Pinpoint the cell where the given text exists, returning its (x, y) midpoint coordinate. 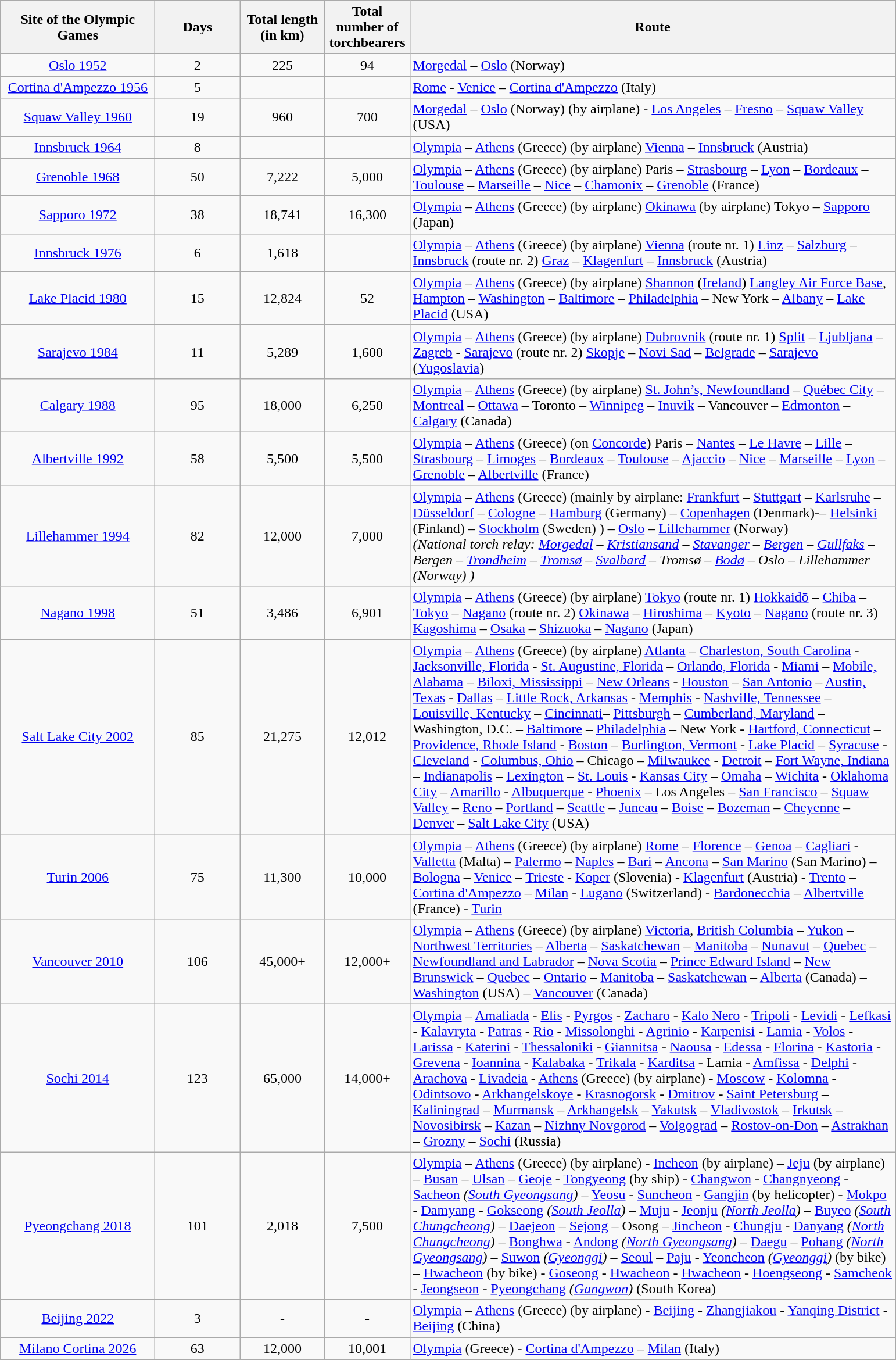
1,600 (367, 352)
Oslo 1952 (78, 65)
Albertville 1992 (78, 459)
Lake Placid 1980 (78, 298)
5 (198, 87)
18,000 (282, 405)
75 (198, 877)
82 (198, 536)
7,222 (282, 177)
85 (198, 737)
Innsbruck 1964 (78, 147)
2 (198, 65)
15 (198, 298)
5,000 (367, 177)
Olympia – Athens (Greece) (by airplane) Okinawa (by airplane) Tokyo – Sapporo (Japan) (653, 215)
19 (198, 117)
Olympia – Athens (Greece) (by airplane) Vienna – Innsbruck (Austria) (653, 147)
50 (198, 177)
Cortina d'Ampezzo 1956 (78, 87)
7,000 (367, 536)
6,250 (367, 405)
7,500 (367, 1226)
52 (367, 298)
Olympia (Greece) - Cortina d'Ampezzo – Milan (Italy) (653, 1348)
Olympia – Athens (Greece) (by airplane) Paris – Strasbourg – Lyon – Bordeaux – Toulouse – Marseille – Nice – Chamonix – Grenoble (France) (653, 177)
101 (198, 1226)
11,300 (282, 877)
Salt Lake City 2002 (78, 737)
14,000+ (367, 1078)
Innsbruck 1976 (78, 252)
106 (198, 962)
Total number of torchbearers (367, 27)
3 (198, 1318)
Morgedal – Oslo (Norway) (653, 65)
Morgedal – Oslo (Norway) (by airplane) - Los Angeles – Fresno – Squaw Valley (USA) (653, 117)
63 (198, 1348)
Grenoble 1968 (78, 177)
225 (282, 65)
Sapporo 1972 (78, 215)
Total length (in km) (282, 27)
1,618 (282, 252)
Rome - Venice – Cortina d'Ampezzo (Italy) (653, 87)
Squaw Valley 1960 (78, 117)
16,300 (367, 215)
12,000+ (367, 962)
10,000 (367, 877)
Olympia – Athens (Greece) (by airplane) - Beijing - Zhangjiakou - Yanqing District - Beijing (China) (653, 1318)
Beijing 2022 (78, 1318)
5,289 (282, 352)
21,275 (282, 737)
58 (198, 459)
Calgary 1988 (78, 405)
Days (198, 27)
18,741 (282, 215)
Milano Cortina 2026 (78, 1348)
51 (198, 613)
2,018 (282, 1226)
700 (367, 117)
Nagano 1998 (78, 613)
45,000+ (282, 962)
Turin 2006 (78, 877)
8 (198, 147)
6 (198, 252)
Sarajevo 1984 (78, 352)
65,000 (282, 1078)
Vancouver 2010 (78, 962)
3,486 (282, 613)
12,824 (282, 298)
94 (367, 65)
6,901 (367, 613)
12,012 (367, 737)
Route (653, 27)
Lillehammer 1994 (78, 536)
11 (198, 352)
10,001 (367, 1348)
960 (282, 117)
38 (198, 215)
Sochi 2014 (78, 1078)
123 (198, 1078)
95 (198, 405)
Pyeongchang 2018 (78, 1226)
Olympia – Athens (Greece) (by airplane) Vienna (route nr. 1) Linz – Salzburg – Innsbruck (route nr. 2) Graz – Klagenfurt – Innsbruck (Austria) (653, 252)
Site of the Olympic Games (78, 27)
